Identify which cell holds the provided text, then report its [X, Y] central coordinate. 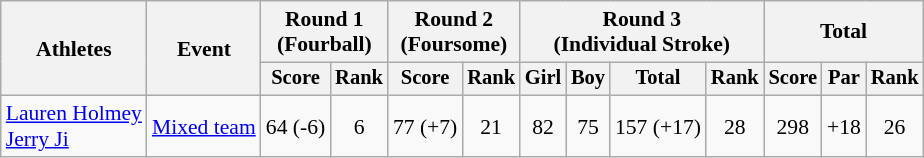
+18 [844, 126]
157 (+17) [658, 126]
Event [204, 48]
26 [895, 126]
21 [491, 126]
6 [359, 126]
Lauren HolmeyJerry Ji [74, 126]
Girl [543, 79]
Round 1(Fourball) [324, 32]
77 (+7) [425, 126]
Mixed team [204, 126]
75 [588, 126]
28 [735, 126]
Athletes [74, 48]
Round 3(Individual Stroke) [642, 32]
298 [793, 126]
Boy [588, 79]
64 (-6) [296, 126]
82 [543, 126]
Par [844, 79]
Round 2(Foursome) [454, 32]
